Find where the given text appears and provide that cell's center as [X, Y] coordinate. 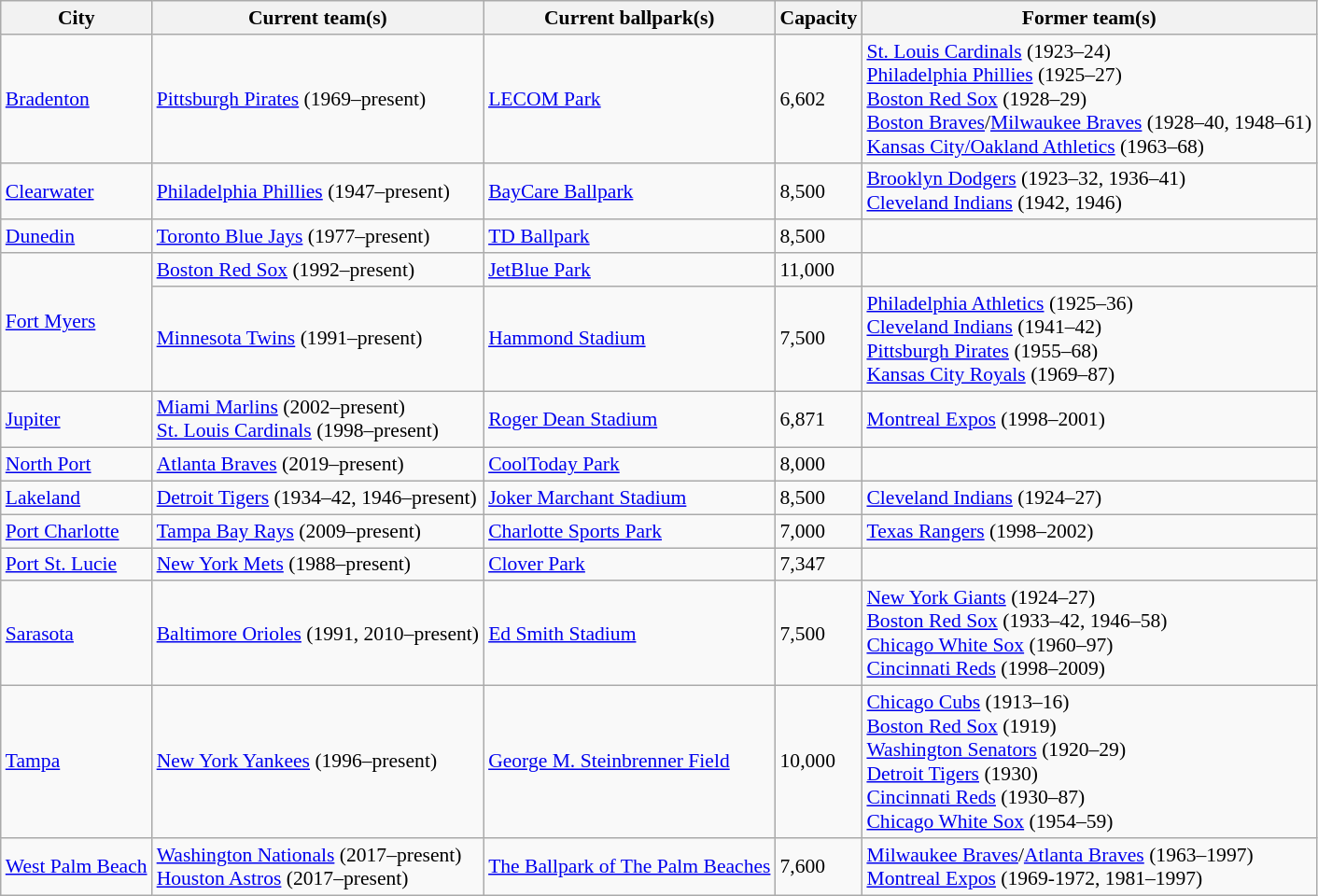
Port St. Lucie [77, 565]
Milwaukee Braves/Atlanta Braves (1963–1997)Montreal Expos (1969-1972, 1981–1997) [1088, 866]
Boston Red Sox (1992–present) [317, 270]
JetBlue Park [629, 270]
New York Mets (1988–present) [317, 565]
Miami Marlins (2002–present)St. Louis Cardinals (1998–present) [317, 420]
11,000 [820, 270]
LECOM Park [629, 99]
Washington Nationals (2017–present)Houston Astros (2017–present) [317, 866]
Philadelphia Athletics (1925–36)Cleveland Indians (1941–42)Pittsburgh Pirates (1955–68)Kansas City Royals (1969–87) [1088, 339]
Sarasota [77, 634]
Charlotte Sports Park [629, 531]
Cleveland Indians (1924–27) [1088, 498]
Roger Dean Stadium [629, 420]
Philadelphia Phillies (1947–present) [317, 190]
Dunedin [77, 237]
7,347 [820, 565]
Detroit Tigers (1934–42, 1946–present) [317, 498]
Bradenton [77, 99]
6,871 [820, 420]
Clearwater [77, 190]
Pittsburgh Pirates (1969–present) [317, 99]
New York Giants (1924–27)Boston Red Sox (1933–42, 1946–58)Chicago White Sox (1960–97)Cincinnati Reds (1998–2009) [1088, 634]
Former team(s) [1088, 18]
Texas Rangers (1998–2002) [1088, 531]
Fort Myers [77, 322]
Current ballpark(s) [629, 18]
8,000 [820, 465]
Current team(s) [317, 18]
BayCare Ballpark [629, 190]
Chicago Cubs (1913–16)Boston Red Sox (1919)Washington Senators (1920–29)Detroit Tigers (1930)Cincinnati Reds (1930–87)Chicago White Sox (1954–59) [1088, 762]
Tampa [77, 762]
Ed Smith Stadium [629, 634]
6,602 [820, 99]
Toronto Blue Jays (1977–present) [317, 237]
Joker Marchant Stadium [629, 498]
Tampa Bay Rays (2009–present) [317, 531]
New York Yankees (1996–present) [317, 762]
City [77, 18]
Jupiter [77, 420]
North Port [77, 465]
Minnesota Twins (1991–present) [317, 339]
Hammond Stadium [629, 339]
George M. Steinbrenner Field [629, 762]
Lakeland [77, 498]
Brooklyn Dodgers (1923–32, 1936–41)Cleveland Indians (1942, 1946) [1088, 190]
Port Charlotte [77, 531]
Clover Park [629, 565]
Montreal Expos (1998–2001) [1088, 420]
The Ballpark of The Palm Beaches [629, 866]
7,600 [820, 866]
Atlanta Braves (2019–present) [317, 465]
10,000 [820, 762]
CoolToday Park [629, 465]
West Palm Beach [77, 866]
TD Ballpark [629, 237]
7,000 [820, 531]
Baltimore Orioles (1991, 2010–present) [317, 634]
Capacity [820, 18]
